Capture the cell that displays the provided text and extract its [X, Y] central coordinate. 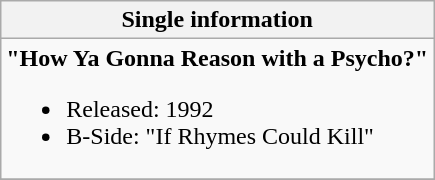
Single information [218, 20]
"How Ya Gonna Reason with a Psycho?"Released: 1992B-Side: "If Rhymes Could Kill" [218, 109]
